Scan for the cell matching the given text and deliver its [X, Y] coordinate at center. 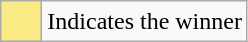
Indicates the winner [145, 22]
